Find where the given text appears and provide that cell's center as [X, Y] coordinate. 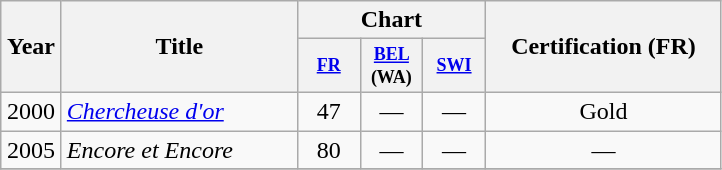
FR [328, 66]
Encore et Encore [179, 150]
Chart [391, 20]
80 [328, 150]
BEL (WA) [392, 66]
Chercheuse d'or [179, 111]
47 [328, 111]
2005 [32, 150]
Certification (FR) [603, 47]
SWI [454, 66]
Title [179, 47]
Year [32, 47]
Gold [603, 111]
2000 [32, 111]
